Determine the (X, Y) coordinate at the center of the cell enclosing the given text.  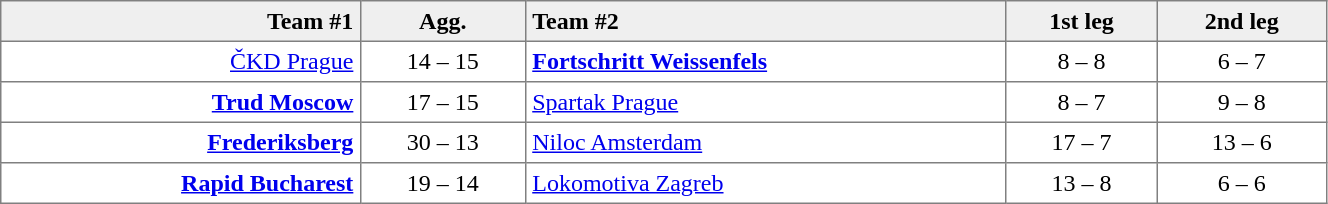
6 – 7 (1242, 61)
Fortschritt Weissenfels (765, 61)
8 – 8 (1082, 61)
8 – 7 (1082, 102)
17 – 15 (442, 102)
Frederiksberg (180, 142)
Agg. (442, 21)
Rapid Bucharest (180, 183)
14 – 15 (442, 61)
Spartak Prague (765, 102)
6 – 6 (1242, 183)
19 – 14 (442, 183)
30 – 13 (442, 142)
17 – 7 (1082, 142)
Trud Moscow (180, 102)
2nd leg (1242, 21)
Niloc Amsterdam (765, 142)
Team #1 (180, 21)
13 – 8 (1082, 183)
9 – 8 (1242, 102)
1st leg (1082, 21)
Lokomotiva Zagreb (765, 183)
Team #2 (765, 21)
ČKD Prague (180, 61)
13 – 6 (1242, 142)
